Return the [x, y] coordinate for the center point of the cell that contains the specified text.  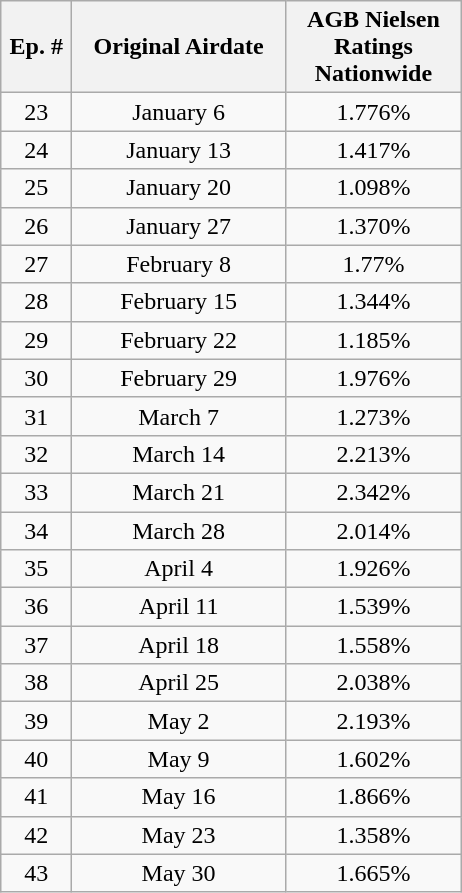
March 21 [179, 492]
40 [36, 759]
2.038% [373, 683]
1.273% [373, 416]
1.358% [373, 835]
31 [36, 416]
May 23 [179, 835]
March 7 [179, 416]
1.370% [373, 226]
2.342% [373, 492]
1.098% [373, 188]
AGB Nielsen Ratings Nationwide [373, 47]
27 [36, 264]
26 [36, 226]
1.776% [373, 112]
January 27 [179, 226]
January 20 [179, 188]
39 [36, 721]
Ep. # [36, 47]
1.185% [373, 340]
1.602% [373, 759]
37 [36, 645]
1.665% [373, 873]
April 25 [179, 683]
1.539% [373, 607]
41 [36, 797]
2.193% [373, 721]
29 [36, 340]
February 15 [179, 302]
January 6 [179, 112]
May 9 [179, 759]
May 30 [179, 873]
1.77% [373, 264]
2.014% [373, 531]
28 [36, 302]
36 [36, 607]
43 [36, 873]
March 14 [179, 454]
1.926% [373, 569]
32 [36, 454]
April 11 [179, 607]
23 [36, 112]
1.558% [373, 645]
April 4 [179, 569]
January 13 [179, 150]
1.866% [373, 797]
24 [36, 150]
42 [36, 835]
Original Airdate [179, 47]
38 [36, 683]
30 [36, 378]
February 29 [179, 378]
May 16 [179, 797]
25 [36, 188]
April 18 [179, 645]
1.417% [373, 150]
March 28 [179, 531]
34 [36, 531]
February 8 [179, 264]
1.344% [373, 302]
May 2 [179, 721]
1.976% [373, 378]
February 22 [179, 340]
33 [36, 492]
2.213% [373, 454]
35 [36, 569]
